Return the [x, y] coordinate for the center point of the cell that contains the specified text.  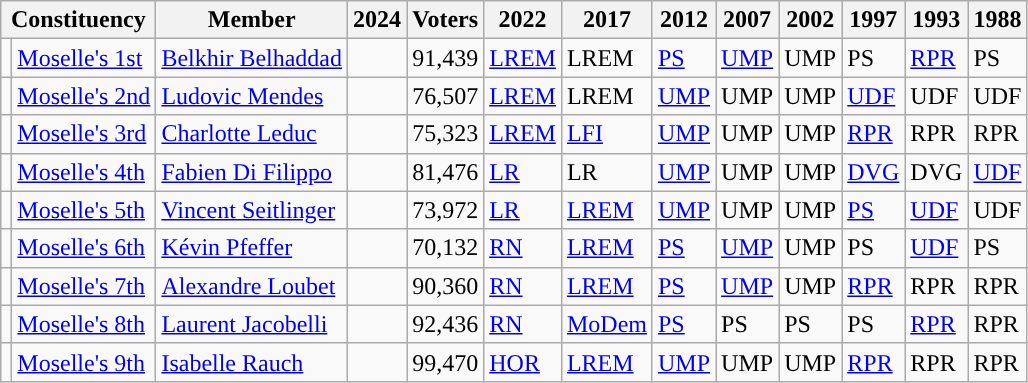
2017 [606, 20]
1988 [998, 20]
Belkhir Belhaddad [252, 58]
76,507 [446, 96]
Member [252, 20]
Alexandre Loubet [252, 286]
2007 [748, 20]
73,972 [446, 210]
Laurent Jacobelli [252, 324]
Moselle's 8th [84, 324]
Kévin Pfeffer [252, 248]
92,436 [446, 324]
2022 [523, 20]
99,470 [446, 362]
Ludovic Mendes [252, 96]
Moselle's 2nd [84, 96]
75,323 [446, 134]
70,132 [446, 248]
Constituency [78, 20]
1993 [936, 20]
Moselle's 7th [84, 286]
2024 [378, 20]
2012 [684, 20]
Isabelle Rauch [252, 362]
81,476 [446, 172]
Moselle's 6th [84, 248]
Moselle's 3rd [84, 134]
1997 [874, 20]
91,439 [446, 58]
Moselle's 4th [84, 172]
HOR [523, 362]
Vincent Seitlinger [252, 210]
Voters [446, 20]
Moselle's 1st [84, 58]
LFI [606, 134]
90,360 [446, 286]
Moselle's 5th [84, 210]
Fabien Di Filippo [252, 172]
MoDem [606, 324]
Moselle's 9th [84, 362]
Charlotte Leduc [252, 134]
2002 [810, 20]
